From the cell containing the given text, extract its center point as (X, Y) coordinate. 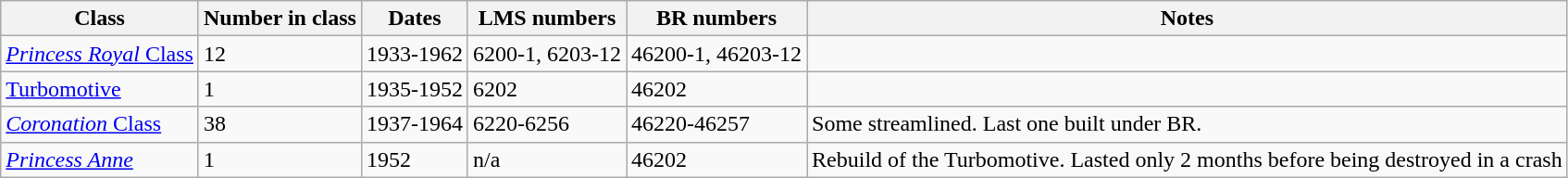
Coronation Class (100, 124)
Notes (1188, 19)
6200-1, 6203-12 (546, 54)
6220-6256 (546, 124)
1952 (415, 159)
46200-1, 46203-12 (716, 54)
Princess Royal Class (100, 54)
12 (280, 54)
38 (280, 124)
1937-1964 (415, 124)
1935-1952 (415, 89)
BR numbers (716, 19)
Some streamlined. Last one built under BR. (1188, 124)
1933-1962 (415, 54)
6202 (546, 89)
46220-46257 (716, 124)
Class (100, 19)
n/a (546, 159)
LMS numbers (546, 19)
Princess Anne (100, 159)
Rebuild of the Turbomotive. Lasted only 2 months before being destroyed in a crash (1188, 159)
Dates (415, 19)
Turbomotive (100, 89)
Number in class (280, 19)
